Locate the cell with the specified text and output its [x, y] center coordinate. 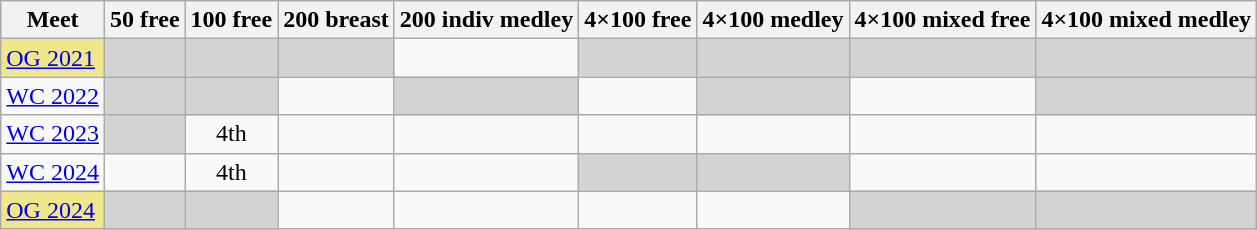
4×100 mixed free [942, 20]
4×100 mixed medley [1146, 20]
200 breast [336, 20]
50 free [144, 20]
WC 2022 [53, 96]
Meet [53, 20]
OG 2024 [53, 210]
4×100 free [638, 20]
WC 2024 [53, 172]
200 indiv medley [486, 20]
OG 2021 [53, 58]
4×100 medley [773, 20]
100 free [232, 20]
WC 2023 [53, 134]
